From the cell containing the given text, extract its center point as (X, Y) coordinate. 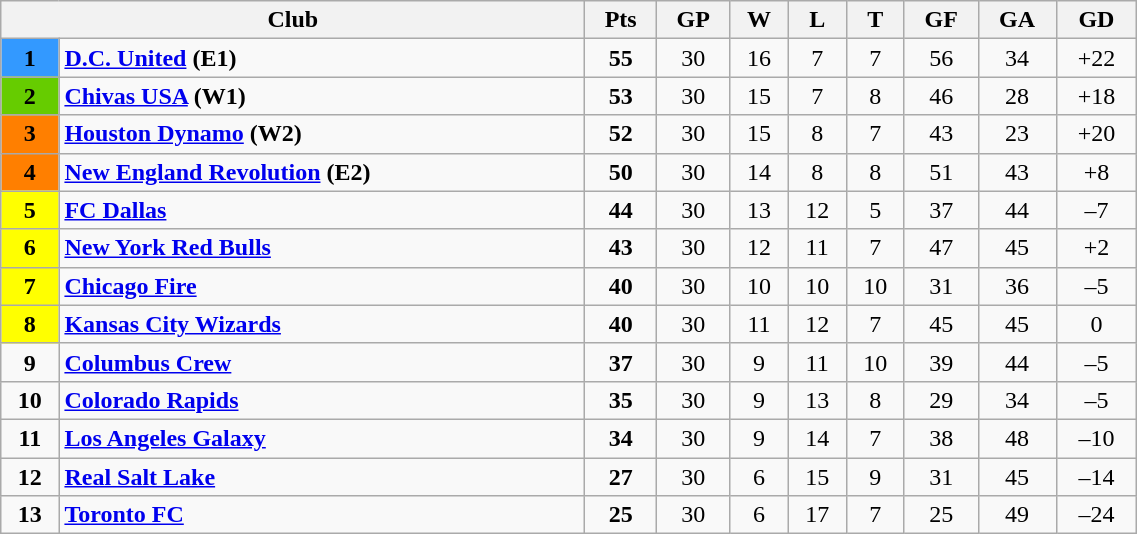
47 (941, 248)
0 (1096, 324)
+8 (1096, 172)
Kansas City Wizards (322, 324)
16 (759, 58)
–10 (1096, 438)
+20 (1096, 134)
GD (1096, 20)
D.C. United (E1) (322, 58)
38 (941, 438)
GP (693, 20)
+22 (1096, 58)
53 (620, 96)
29 (941, 400)
L (817, 20)
Toronto FC (322, 515)
–7 (1096, 210)
35 (620, 400)
+18 (1096, 96)
Houston Dynamo (W2) (322, 134)
Los Angeles Galaxy (322, 438)
50 (620, 172)
56 (941, 58)
23 (1017, 134)
FC Dallas (322, 210)
48 (1017, 438)
27 (620, 477)
49 (1017, 515)
2 (30, 96)
39 (941, 362)
4 (30, 172)
46 (941, 96)
Club (293, 20)
+2 (1096, 248)
–24 (1096, 515)
Real Salt Lake (322, 477)
New England Revolution (E2) (322, 172)
Colorado Rapids (322, 400)
36 (1017, 286)
GA (1017, 20)
–14 (1096, 477)
1 (30, 58)
3 (30, 134)
GF (941, 20)
W (759, 20)
New York Red Bulls (322, 248)
Columbus Crew (322, 362)
28 (1017, 96)
T (875, 20)
55 (620, 58)
Chivas USA (W1) (322, 96)
51 (941, 172)
52 (620, 134)
Chicago Fire (322, 286)
Pts (620, 20)
17 (817, 515)
